Pinpoint the cell where the given text exists, returning its [X, Y] midpoint coordinate. 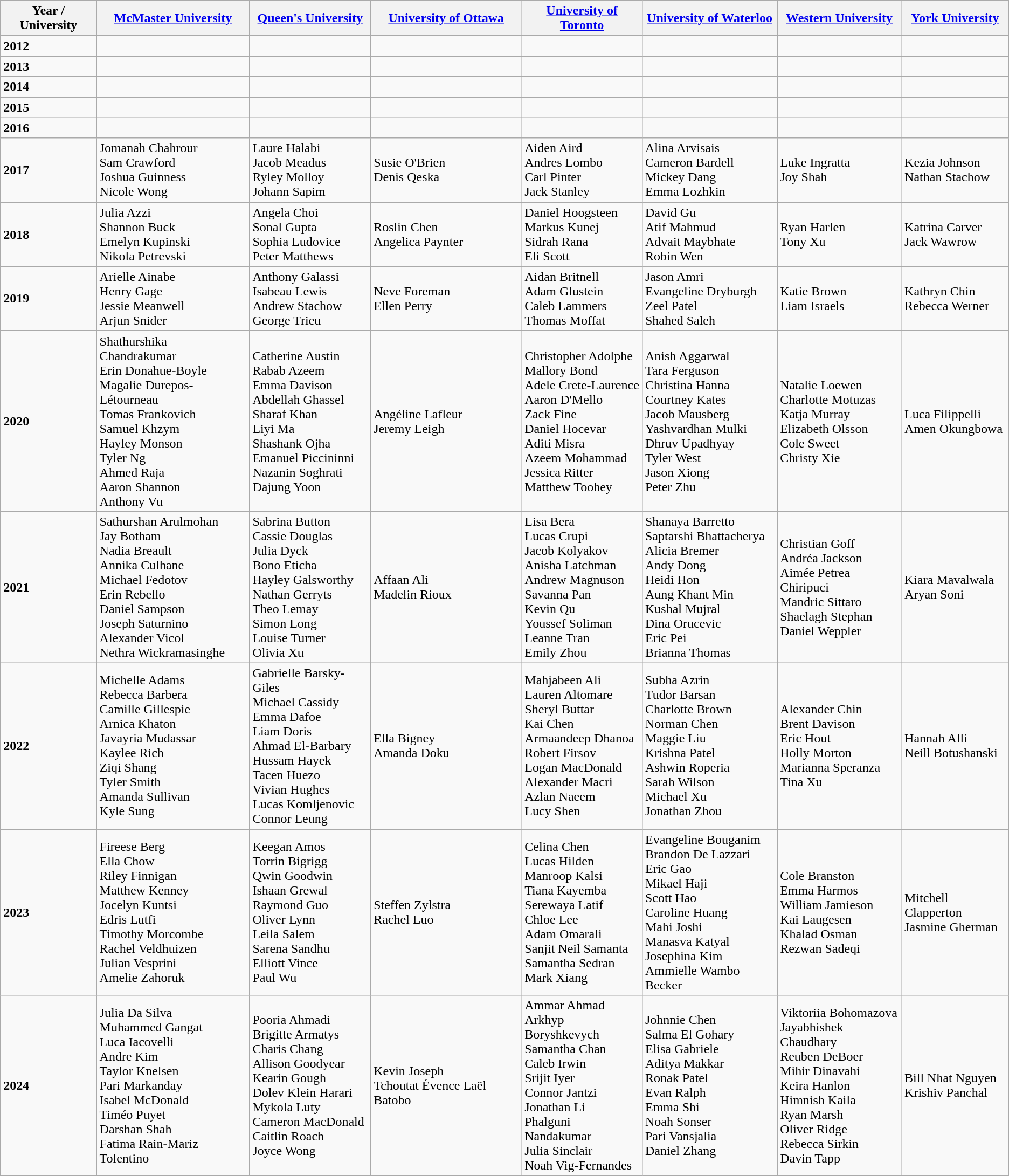
Anish AggarwalTara FergusonChristina HannaCourtney KatesJacob MausbergYashvardhan MulkiDhruv UpadhyayTyler WestJason XiongPeter Zhu [709, 421]
Luca FilippelliAmen Okungbowa [955, 421]
Western University [840, 18]
Ammar AhmadArkhyp BoryshkevychSamantha ChanCaleb IrwinSrijit IyerConnor JantziJonathan LiPhalguni NandakumarJulia SinclairNoah Vig-Fernandes [582, 1086]
Daniel HoogsteenMarkus KunejSidrah RanaEli Scott [582, 234]
2023 [49, 912]
Luke IngrattaJoy Shah [840, 170]
Celina ChenLucas HildenManroop KalsiTiana KayembaSerewaya LatifChloe LeeAdam OmaraliSanjit Neil SamantaSamantha SedranMark Xiang [582, 912]
Alexander ChinBrent DavisonEric HoutHolly MortonMarianna SperanzaTina Xu [840, 746]
Keegan AmosTorrin BigriggQwin GoodwinIshaan GrewalRaymond GuoOliver LynnLeila SalemSarena SandhuElliott VincePaul Wu [310, 912]
McMaster University [173, 18]
Susie O'BrienDenis Qeska [446, 170]
Johnnie ChenSalma El GoharyElisa GabrieleAditya MakkarRonak PatelEvan RalphEmma ShiNoah SonserPari VansjaliaDaniel Zhang [709, 1086]
York University [955, 18]
2014 [49, 87]
Ryan HarlenTony Xu [840, 234]
Cole BranstonEmma HarmosWilliam JamiesonKai LaugesenKhalad OsmanRezwan Sadeqi [840, 912]
Viktoriia BohomazovaJayabhishek ChaudharyReuben DeBoerMihir DinavahiKeira HanlonHimnish KailaRyan MarshOliver RidgeRebecca SirkinDavin Tapp [840, 1086]
2013 [49, 66]
Catherine AustinRabab AzeemEmma DavisonAbdellah GhasselSharaf KhanLiyi MaShashank OjhaEmanuel PiccininniNazanin SoghratiDajung Yoon [310, 421]
Affaan AliMadelin Rioux [446, 587]
Aiden AirdAndres LomboCarl PinterJack Stanley [582, 170]
Mahjabeen AliLauren AltomareSheryl ButtarKai ChenArmaandeep DhanoaRobert FirsovLogan MacDonaldAlexander MacriAzlan NaeemLucy Shen [582, 746]
Laure HalabiJacob MeadusRyley MolloyJohann Sapim [310, 170]
Kiara MavalwalaAryan Soni [955, 587]
Julia Da SilvaMuhammed GangatLuca IacovelliAndre KimTaylor KnelsenPari MarkandayIsabel McDonaldTiméo PuyetDarshan ShahFatima Rain-Mariz Tolentino [173, 1086]
2019 [49, 299]
Kevin JosephTchoutat Évence Laël Batobo [446, 1086]
Alina ArvisaisCameron BardellMickey DangEmma Lozhkin [709, 170]
Mitchell ClappertonJasmine Gherman [955, 912]
University of Ottawa [446, 18]
Julia AzziShannon BuckEmelyn KupinskiNikola Petrevski [173, 234]
Evangeline BouganimBrandon De LazzariEric GaoMikael HajiScott HaoCaroline HuangMahi JoshiManasva KatyalJosephina KimAmmielle Wambo Becker [709, 912]
Aidan BritnellAdam GlusteinCaleb LammersThomas Moffat [582, 299]
Angéline LafleurJeremy Leigh [446, 421]
Roslin ChenAngelica Paynter [446, 234]
David GuAtif MahmudAdvait MaybhateRobin Wen [709, 234]
Lisa BeraLucas CrupiJacob KolyakovAnisha LatchmanAndrew MagnusonSavanna PanKevin QuYoussef SolimanLeanne TranEmily Zhou [582, 587]
Subha AzrinTudor BarsanCharlotte BrownNorman ChenMaggie LiuKrishna PatelAshwin RoperiaSarah WilsonMichael XuJonathan Zhou [709, 746]
Queen's University [310, 18]
2012 [49, 46]
Sabrina ButtonCassie DouglasJulia DyckBono EtichaHayley GalsworthyNathan GerrytsTheo LemaySimon LongLouise TurnerOlivia Xu [310, 587]
Natalie LoewenCharlotte MotuzasKatja MurrayElizabeth OlssonCole SweetChristy Xie [840, 421]
University of Toronto [582, 18]
Shanaya BarrettoSaptarshi BhattacheryaAlicia BremerAndy DongHeidi HonAung Khant MinKushal MujralDina OrucevicEric PeiBrianna Thomas [709, 587]
2017 [49, 170]
Anthony GalassiIsabeau LewisAndrew StachowGeorge Trieu [310, 299]
Gabrielle Barsky-GilesMichael CassidyEmma DafoeLiam DorisAhmad El-BarbaryHussam HayekTacen HuezoVivian HughesLucas KomljenovicConnor Leung [310, 746]
Michelle AdamsRebecca BarberaCamille GillespieArnica KhatonJavayria MudassarKaylee RichZiqi ShangTyler SmithAmanda SullivanKyle Sung [173, 746]
Steffen ZylstraRachel Luo [446, 912]
2020 [49, 421]
Christopher AdolpheMallory BondAdele Crete-LaurenceAaron D'MelloZack FineDaniel HocevarAditi MisraAzeem MohammadJessica RitterMatthew Toohey [582, 421]
2022 [49, 746]
University of Waterloo [709, 18]
2018 [49, 234]
Kathryn ChinRebecca Werner [955, 299]
Christian GoffAndréa JacksonAimée Petrea ChiripuciMandric SittaroShaelagh StephanDaniel Weppler [840, 587]
Ella BigneyAmanda Doku [446, 746]
Kezia JohnsonNathan Stachow [955, 170]
Jomanah ChahrourSam CrawfordJoshua GuinnessNicole Wong [173, 170]
Neve ForemanEllen Perry [446, 299]
2016 [49, 128]
Fireese BergElla ChowRiley FinniganMatthew KenneyJocelyn KuntsiEdris LutfiTimothy MorcombeRachel VeldhuizenJulian VespriniAmelie Zahoruk [173, 912]
Angela ChoiSonal GuptaSophia LudovicePeter Matthews [310, 234]
Year / University [49, 18]
Hannah AlliNeill Botushanski [955, 746]
Jason AmriEvangeline DryburghZeel PatelShahed Saleh [709, 299]
2021 [49, 587]
Pooria AhmadiBrigitte ArmatysCharis ChangAllison GoodyearKearin GoughDolev Klein HarariMykola LutyCameron MacDonaldCaitlin RoachJoyce Wong [310, 1086]
2015 [49, 107]
Bill Nhat NguyenKrishiv Panchal [955, 1086]
Arielle AinabeHenry GageJessie MeanwellArjun Snider [173, 299]
2024 [49, 1086]
Katie BrownLiam Israels [840, 299]
Katrina CarverJack Wawrow [955, 234]
